Pinpoint the cell where the given text exists, returning its [x, y] midpoint coordinate. 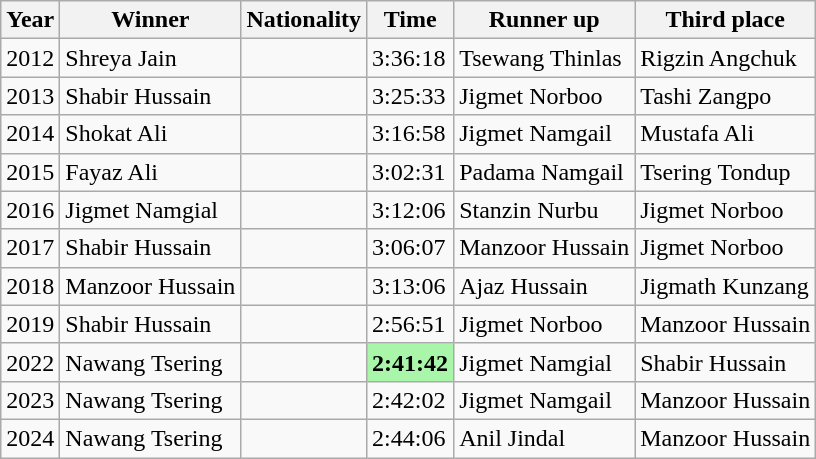
Rigzin Angchuk [726, 58]
2022 [30, 362]
Fayaz Ali [150, 172]
2016 [30, 210]
Tsewang Thinlas [544, 58]
2015 [30, 172]
2017 [30, 248]
Shokat Ali [150, 134]
2018 [30, 286]
Runner up [544, 20]
Ajaz Hussain [544, 286]
Time [410, 20]
2013 [30, 96]
3:16:58 [410, 134]
Tsering Tondup [726, 172]
Shreya Jain [150, 58]
Year [30, 20]
3:13:06 [410, 286]
2014 [30, 134]
Tashi Zangpo [726, 96]
2:41:42 [410, 362]
Nationality [304, 20]
2019 [30, 324]
3:06:07 [410, 248]
2:44:06 [410, 438]
Jigmath Kunzang [726, 286]
3:12:06 [410, 210]
Padama Namgail [544, 172]
2:42:02 [410, 400]
2024 [30, 438]
2:56:51 [410, 324]
3:25:33 [410, 96]
3:02:31 [410, 172]
Stanzin Nurbu [544, 210]
Winner [150, 20]
2012 [30, 58]
Mustafa Ali [726, 134]
Anil Jindal [544, 438]
3:36:18 [410, 58]
2023 [30, 400]
Third place [726, 20]
